Provide the (X, Y) coordinate of the cell's center where the given text is located.  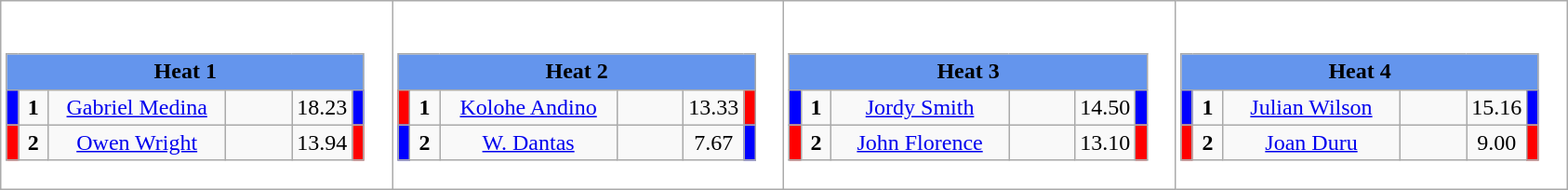
Heat 4 (1360, 72)
Heat 3 (968, 72)
Owen Wright (138, 142)
Gabriel Medina (138, 107)
9.00 (1497, 142)
18.23 (322, 107)
Heat 3 1 Jordy Smith 14.50 2 John Florence 13.10 (980, 95)
13.94 (322, 142)
W. Dantas (528, 142)
Jordy Smith (921, 107)
Julian Wilson (1311, 107)
Heat 2 (577, 72)
Heat 1 (185, 72)
Heat 2 1 Kolohe Andino 13.33 2 W. Dantas 7.67 (588, 95)
15.16 (1497, 107)
Heat 4 1 Julian Wilson 15.16 2 Joan Duru 9.00 (1371, 95)
John Florence (921, 142)
13.33 (714, 107)
7.67 (714, 142)
Joan Duru (1311, 142)
14.50 (1105, 107)
Heat 1 1 Gabriel Medina 18.23 2 Owen Wright 13.94 (197, 95)
13.10 (1105, 142)
Kolohe Andino (528, 107)
